Scan for the cell matching the given text and deliver its (X, Y) coordinate at center. 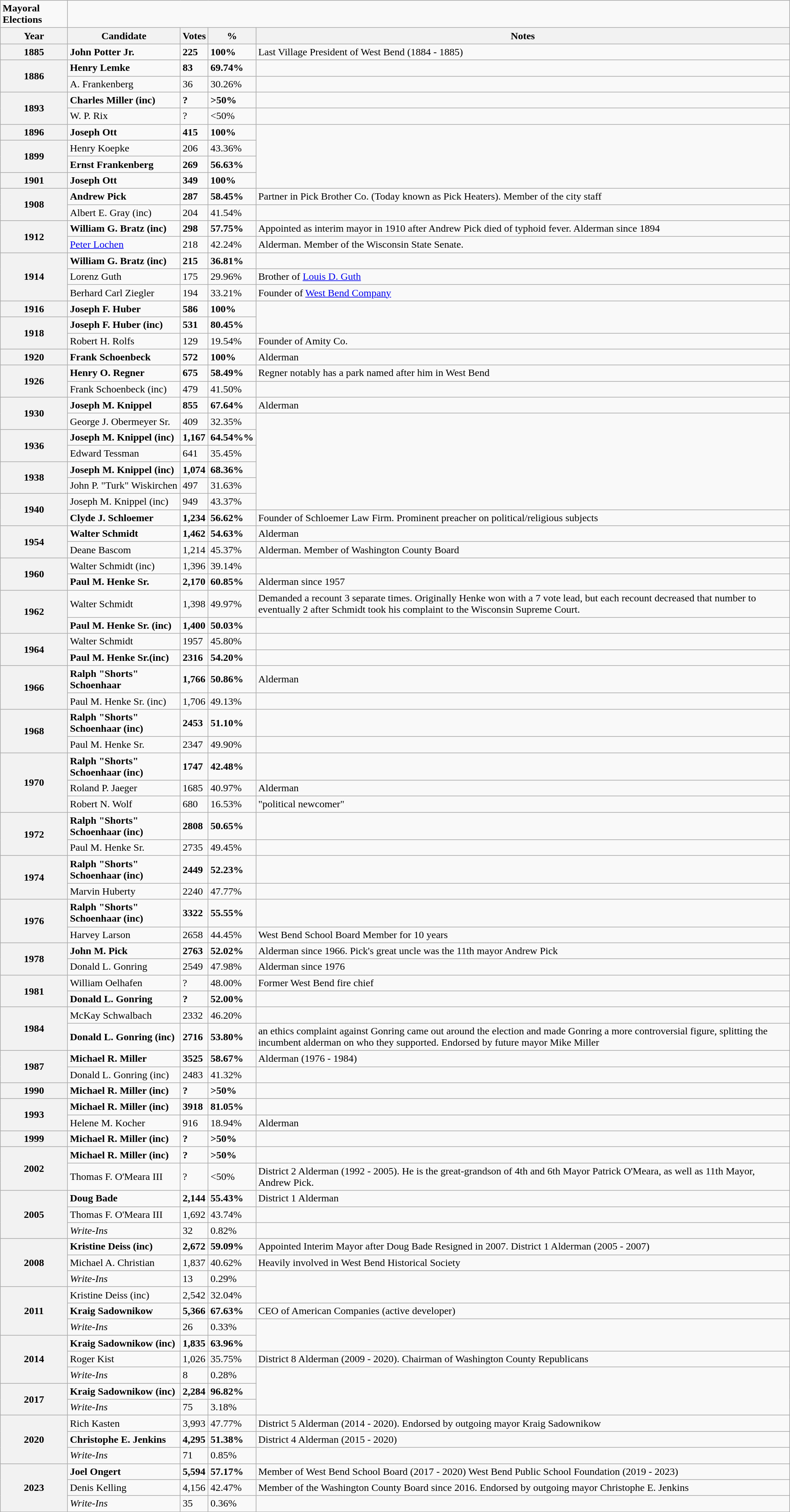
287 (194, 196)
2005 (34, 1214)
1960 (34, 574)
3.18% (232, 1407)
49.90% (232, 744)
855 (194, 405)
2453 (194, 722)
40.62% (232, 1263)
1685 (194, 788)
1,074 (194, 470)
3322 (194, 913)
John P. "Turk" Wiskirchen (124, 486)
269 (194, 164)
69.74% (232, 68)
Harvey Larson (124, 935)
2008 (34, 1263)
1930 (34, 413)
45.80% (232, 641)
44.45% (232, 935)
60.85% (232, 582)
58.49% (232, 373)
0.28% (232, 1375)
0.85% (232, 1455)
W. P. Rix (124, 116)
30.26% (232, 84)
36 (194, 84)
129 (194, 341)
0.29% (232, 1279)
1,835 (194, 1343)
415 (194, 132)
572 (194, 357)
2240 (194, 891)
218 (194, 245)
59.09% (232, 1247)
41.32% (232, 1075)
41.50% (232, 389)
Marvin Huberty (124, 891)
68.36% (232, 470)
49.13% (232, 701)
3,993 (194, 1423)
680 (194, 804)
1940 (34, 510)
Frank Schoenbeck (inc) (124, 389)
Michael A. Christian (124, 1263)
Andrew Pick (124, 196)
55.55% (232, 913)
Doug Bade (124, 1198)
83 (194, 68)
31.63% (232, 486)
McKay Schwalbach (124, 1015)
206 (194, 148)
1984 (34, 1029)
1938 (34, 478)
675 (194, 373)
531 (194, 325)
1962 (34, 612)
215 (194, 261)
% (232, 36)
Christophe E. Jenkins (124, 1439)
Member of the Washington County Board since 2016. Endorsed by outgoing mayor Christophe E. Jenkins (522, 1488)
949 (194, 502)
41.54% (232, 212)
71 (194, 1455)
1968 (34, 731)
50.86% (232, 679)
4,295 (194, 1439)
48.00% (232, 983)
Year (34, 36)
2,170 (194, 582)
Notes (522, 36)
42.47% (232, 1488)
Ernst Frankenberg (124, 164)
1966 (34, 687)
1987 (34, 1066)
175 (194, 277)
A. Frankenberg (124, 84)
"political newcomer" (522, 804)
13 (194, 1279)
2316 (194, 657)
204 (194, 212)
16.53% (232, 804)
1972 (34, 834)
1978 (34, 959)
Appointed Interim Mayor after Doug Bade Resigned in 2007. District 1 Alderman (2005 - 2007) (522, 1247)
1920 (34, 357)
1901 (34, 180)
58.45% (232, 196)
1993 (34, 1115)
3525 (194, 1058)
Alderman since 1957 (522, 582)
1981 (34, 991)
1914 (34, 277)
1747 (194, 766)
916 (194, 1123)
32.35% (232, 421)
Kraig Sadownikow (124, 1311)
1,400 (194, 625)
1,396 (194, 566)
51.10% (232, 722)
18.94% (232, 1123)
80.45% (232, 325)
1912 (34, 237)
45.37% (232, 550)
1,837 (194, 1263)
56.63% (232, 164)
1916 (34, 309)
1936 (34, 445)
53.80% (232, 1036)
5,594 (194, 1471)
Last Village President of West Bend (1884 - 1885) (522, 52)
54.20% (232, 657)
Robert N. Wolf (124, 804)
58.67% (232, 1058)
54.63% (232, 534)
409 (194, 421)
Candidate (124, 36)
Albert E. Gray (inc) (124, 212)
2023 (34, 1488)
46.20% (232, 1015)
2332 (194, 1015)
Frank Schoenbeck (124, 357)
Member of West Bend School Board (2017 - 2020) West Bend Public School Foundation (2019 - 2023) (522, 1471)
55.43% (232, 1198)
1886 (34, 76)
Partner in Pick Brother Co. (Today known as Pick Heaters). Member of the city staff (522, 196)
1,234 (194, 518)
50.65% (232, 826)
67.63% (232, 1311)
Roland P. Jaeger (124, 788)
Founder of West Bend Company (522, 293)
43.37% (232, 502)
2,542 (194, 1295)
4,156 (194, 1488)
1999 (34, 1139)
35.45% (232, 453)
56.62% (232, 518)
42.24% (232, 245)
Henry O. Regner (124, 373)
Charles Miller (inc) (124, 100)
1,766 (194, 679)
32.04% (232, 1295)
District 8 Alderman (2009 - 2020). Chairman of Washington County Republicans (522, 1359)
40.97% (232, 788)
2347 (194, 744)
51.38% (232, 1439)
1964 (34, 649)
32 (194, 1231)
81.05% (232, 1107)
75 (194, 1407)
Joseph F. Huber (124, 309)
Alderman (1976 - 1984) (522, 1058)
Votes (194, 36)
225 (194, 52)
43.74% (232, 1214)
Deane Bascom (124, 550)
1,214 (194, 550)
Lorenz Guth (124, 277)
District 2 Alderman (1992 - 2005). He is the great-grandson of 4th and 6th Mayor Patrick O'Meara, as well as 11th Mayor, Andrew Pick. (522, 1177)
Joel Ongert (124, 1471)
West Bend School Board Member for 10 years (522, 935)
John Potter Jr. (124, 52)
Alderman. Member of the Wisconsin State Senate. (522, 245)
2549 (194, 967)
2002 (34, 1169)
1,026 (194, 1359)
Peter Lochen (124, 245)
CEO of American Companies (active developer) (522, 1311)
35 (194, 1504)
1926 (34, 381)
2020 (34, 1439)
1885 (34, 52)
2808 (194, 826)
Appointed as interim mayor in 1910 after Andrew Pick died of typhoid fever. Alderman since 1894 (522, 229)
Ralph "Shorts" Schoenhaar (124, 679)
1970 (34, 782)
586 (194, 309)
2,672 (194, 1247)
298 (194, 229)
1974 (34, 878)
42.48% (232, 766)
497 (194, 486)
33.21% (232, 293)
Rich Kasten (124, 1423)
1954 (34, 542)
349 (194, 180)
1908 (34, 204)
William Oelhafen (124, 983)
39.14% (232, 566)
1957 (194, 641)
194 (194, 293)
Brother of Louis D. Guth (522, 277)
Joseph F. Huber (inc) (124, 325)
63.96% (232, 1343)
Founder of Amity Co. (522, 341)
1,398 (194, 603)
Michael R. Miller (124, 1058)
2763 (194, 951)
1,706 (194, 701)
8 (194, 1375)
1896 (34, 132)
29.96% (232, 277)
2449 (194, 869)
John M. Pick (124, 951)
5,366 (194, 1311)
Mayoral Elections (34, 14)
19.54% (232, 341)
49.45% (232, 848)
67.64% (232, 405)
Former West Bend fire chief (522, 983)
0.33% (232, 1327)
57.75% (232, 229)
49.97% (232, 603)
1976 (34, 921)
26 (194, 1327)
Clyde J. Schloemer (124, 518)
Henry Lemke (124, 68)
2483 (194, 1075)
1,692 (194, 1214)
Regner notably has a park named after him in West Bend (522, 373)
641 (194, 453)
52.23% (232, 869)
Alderman. Member of Washington County Board (522, 550)
Helene M. Kocher (124, 1123)
Alderman since 1966. Pick's great uncle was the 11th mayor Andrew Pick (522, 951)
Walter Schmidt (inc) (124, 566)
Joseph M. Knippel (124, 405)
50.03% (232, 625)
57.17% (232, 1471)
1918 (34, 333)
43.36% (232, 148)
George J. Obermeyer Sr. (124, 421)
Henry Koepke (124, 148)
2658 (194, 935)
Alderman since 1976 (522, 967)
District 1 Alderman (522, 1198)
1893 (34, 108)
0.82% (232, 1231)
2011 (34, 1311)
36.81% (232, 261)
Heavily involved in West Bend Historical Society (522, 1263)
2716 (194, 1036)
3918 (194, 1107)
1,167 (194, 437)
Paul M. Henke Sr.(inc) (124, 657)
Berhard Carl Ziegler (124, 293)
479 (194, 389)
64.54%% (232, 437)
Edward Tessman (124, 453)
2017 (34, 1399)
52.00% (232, 999)
District 4 Alderman (2015 - 2020) (522, 1439)
Founder of Schloemer Law Firm. Prominent preacher on political/religious subjects (522, 518)
1899 (34, 156)
96.82% (232, 1391)
0.36% (232, 1504)
2,144 (194, 1198)
47.98% (232, 967)
35.75% (232, 1359)
52.02% (232, 951)
Robert H. Rolfs (124, 341)
1,462 (194, 534)
District 5 Alderman (2014 - 2020). Endorsed by outgoing mayor Kraig Sadownikow (522, 1423)
2014 (34, 1359)
Denis Kelling (124, 1488)
2,284 (194, 1391)
1990 (34, 1091)
2735 (194, 848)
Roger Kist (124, 1359)
